From the cell containing the given text, extract its center point as (x, y) coordinate. 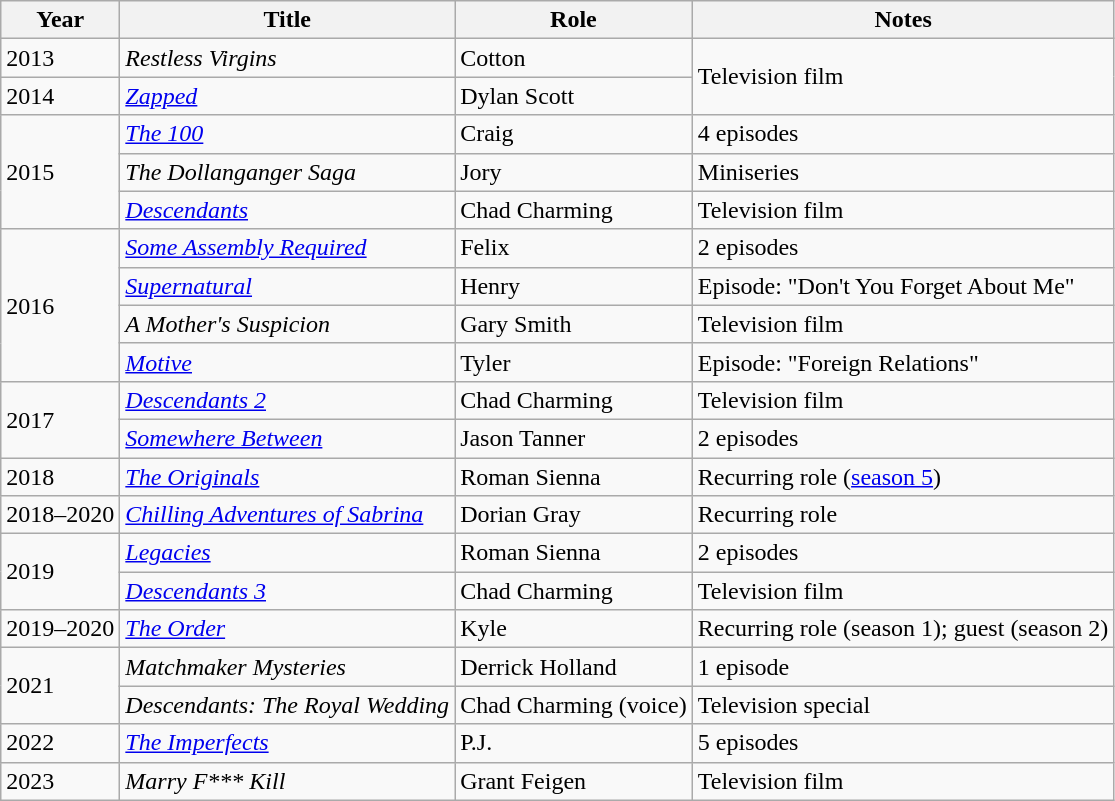
P.J. (574, 743)
Jason Tanner (574, 438)
Craig (574, 134)
Dylan Scott (574, 96)
Tyler (574, 362)
1 episode (903, 667)
Motive (288, 362)
Recurring role (season 1); guest (season 2) (903, 629)
Recurring role (season 5) (903, 477)
Episode: "Don't You Forget About Me" (903, 286)
Grant Feigen (574, 781)
2019–2020 (60, 629)
2023 (60, 781)
The Order (288, 629)
2014 (60, 96)
Descendants 3 (288, 591)
Restless Virgins (288, 58)
Gary Smith (574, 324)
2017 (60, 419)
2022 (60, 743)
2018 (60, 477)
Felix (574, 248)
4 episodes (903, 134)
Chilling Adventures of Sabrina (288, 515)
Year (60, 20)
2013 (60, 58)
The Dollanganger Saga (288, 172)
Television special (903, 705)
Derrick Holland (574, 667)
Marry F*** Kill (288, 781)
Matchmaker Mysteries (288, 667)
Somewhere Between (288, 438)
2021 (60, 686)
The 100 (288, 134)
Kyle (574, 629)
The Originals (288, 477)
2019 (60, 572)
Notes (903, 20)
Zapped (288, 96)
5 episodes (903, 743)
Dorian Gray (574, 515)
Descendants (288, 210)
Legacies (288, 553)
Recurring role (903, 515)
2016 (60, 305)
Role (574, 20)
Henry (574, 286)
Cotton (574, 58)
The Imperfects (288, 743)
Jory (574, 172)
Descendants 2 (288, 400)
Title (288, 20)
A Mother's Suspicion (288, 324)
Chad Charming (voice) (574, 705)
Supernatural (288, 286)
2018–2020 (60, 515)
2015 (60, 172)
Descendants: The Royal Wedding (288, 705)
Miniseries (903, 172)
Episode: "Foreign Relations" (903, 362)
Some Assembly Required (288, 248)
